Detect which cell encompasses the target text, then output its (X, Y) center coordinate. 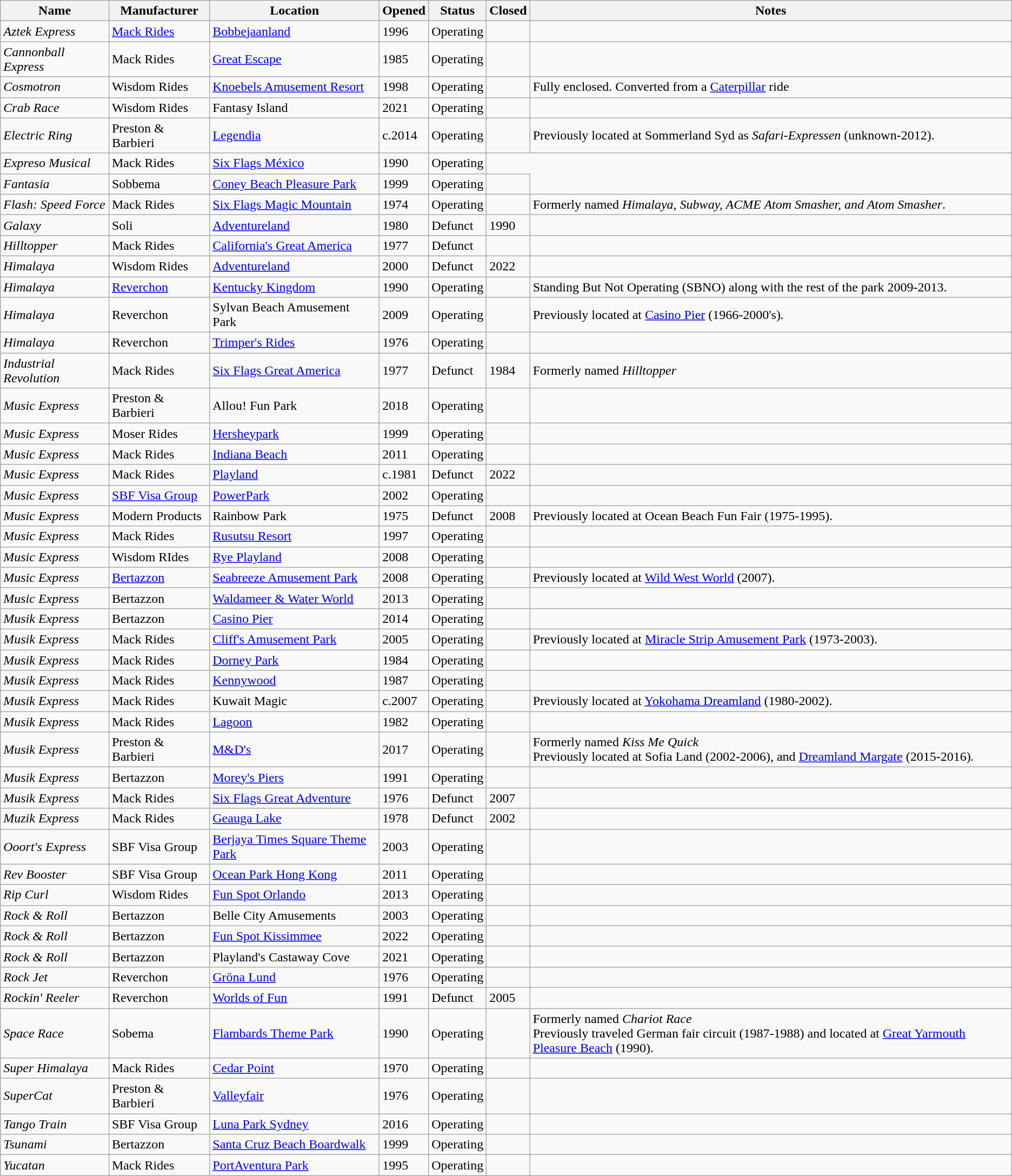
Opened (404, 11)
Rusutsu Resort (295, 536)
Wisdom RIdes (159, 557)
Moser Rides (159, 434)
Cosmotron (55, 87)
Modern Products (159, 516)
Six Flags México (295, 163)
Berjaya Times Square Theme Park (295, 847)
Soli (159, 225)
Bobbejaanland (295, 31)
Casino Pier (295, 619)
Tsunami (55, 1145)
Rainbow Park (295, 516)
Six Flags Great America (295, 371)
c.2014 (404, 135)
2014 (404, 619)
c.1981 (404, 475)
PowerPark (295, 495)
Rockin' Reeler (55, 998)
Previously located at Yokohama Dreamland (1980-2002). (771, 701)
Playland's Castaway Cove (295, 956)
Sobema (159, 1033)
Flambards Theme Park (295, 1033)
Formerly named Chariot RacePreviously traveled German fair circuit (1987-1988) and located at Great Yarmouth Pleasure Beach (1990). (771, 1033)
Kennywood (295, 681)
2017 (404, 749)
1995 (404, 1165)
Muzik Express (55, 819)
2007 (508, 798)
Legendia (295, 135)
Tango Train (55, 1124)
Hilltopper (55, 245)
Manufacturer (159, 11)
Industrial Revolution (55, 371)
Flash: Speed Force (55, 204)
2016 (404, 1124)
Rye Playland (295, 557)
Rip Curl (55, 895)
Closed (508, 11)
1982 (404, 722)
Santa Cruz Beach Boardwalk (295, 1145)
Playland (295, 475)
Fun Spot Kissimmee (295, 936)
1970 (404, 1068)
Kentucky Kingdom (295, 287)
Sobbema (159, 184)
Previously located at Miracle Strip Amusement Park (1973-2003). (771, 639)
Six Flags Magic Mountain (295, 204)
Fantasia (55, 184)
Previously located at Sommerland Syd as Safari-Expressen (unknown-2012). (771, 135)
Lagoon (295, 722)
1985 (404, 59)
Six Flags Great Adventure (295, 798)
Formerly named Himalaya, Subway, ACME Atom Smasher, and Atom Smasher. (771, 204)
Coney Beach Pleasure Park (295, 184)
Location (295, 11)
Sylvan Beach Amusement Park (295, 315)
Valleyfair (295, 1097)
Fantasy Island (295, 108)
Name (55, 11)
Super Himalaya (55, 1068)
c.2007 (404, 701)
Cliff's Amusement Park (295, 639)
Yucatan (55, 1165)
Expreso Musical (55, 163)
Status (457, 11)
1975 (404, 516)
Ooort's Express (55, 847)
Previously located at Wild West World (2007). (771, 577)
Cedar Point (295, 1068)
Dorney Park (295, 660)
Cannonball Express (55, 59)
Geauga Lake (295, 819)
Crab Race (55, 108)
Kuwait Magic (295, 701)
Space Race (55, 1033)
Aztek Express (55, 31)
Allou! Fun Park (295, 406)
Previously located at Ocean Beach Fun Fair (1975-1995). (771, 516)
Knoebels Amusement Resort (295, 87)
Fully enclosed. Converted from a Caterpillar ride (771, 87)
Great Escape (295, 59)
Gröna Lund (295, 977)
1996 (404, 31)
1997 (404, 536)
Previously located at Casino Pier (1966-2000's). (771, 315)
2018 (404, 406)
2009 (404, 315)
PortAventura Park (295, 1165)
Standing But Not Operating (SBNO) along with the rest of the park 2009-2013. (771, 287)
Electric Ring (55, 135)
Luna Park Sydney (295, 1124)
Formerly named Kiss Me QuickPreviously located at Sofia Land (2002-2006), and Dreamland Margate (2015-2016). (771, 749)
Formerly named Hilltopper (771, 371)
Worlds of Fun (295, 998)
1987 (404, 681)
Morey's Piers (295, 778)
M&D's (295, 749)
Seabreeze Amusement Park (295, 577)
Hersheypark (295, 434)
1998 (404, 87)
1978 (404, 819)
Galaxy (55, 225)
Rock Jet (55, 977)
Indiana Beach (295, 454)
Belle City Amusements (295, 915)
1974 (404, 204)
Ocean Park Hong Kong (295, 874)
Fun Spot Orlando (295, 895)
1980 (404, 225)
Notes (771, 11)
SuperCat (55, 1097)
2000 (404, 266)
Trimper's Rides (295, 343)
California's Great America (295, 245)
Waldameer & Water World (295, 598)
Rev Booster (55, 874)
